Output the [x, y] coordinate of the center of the cell containing the given text.  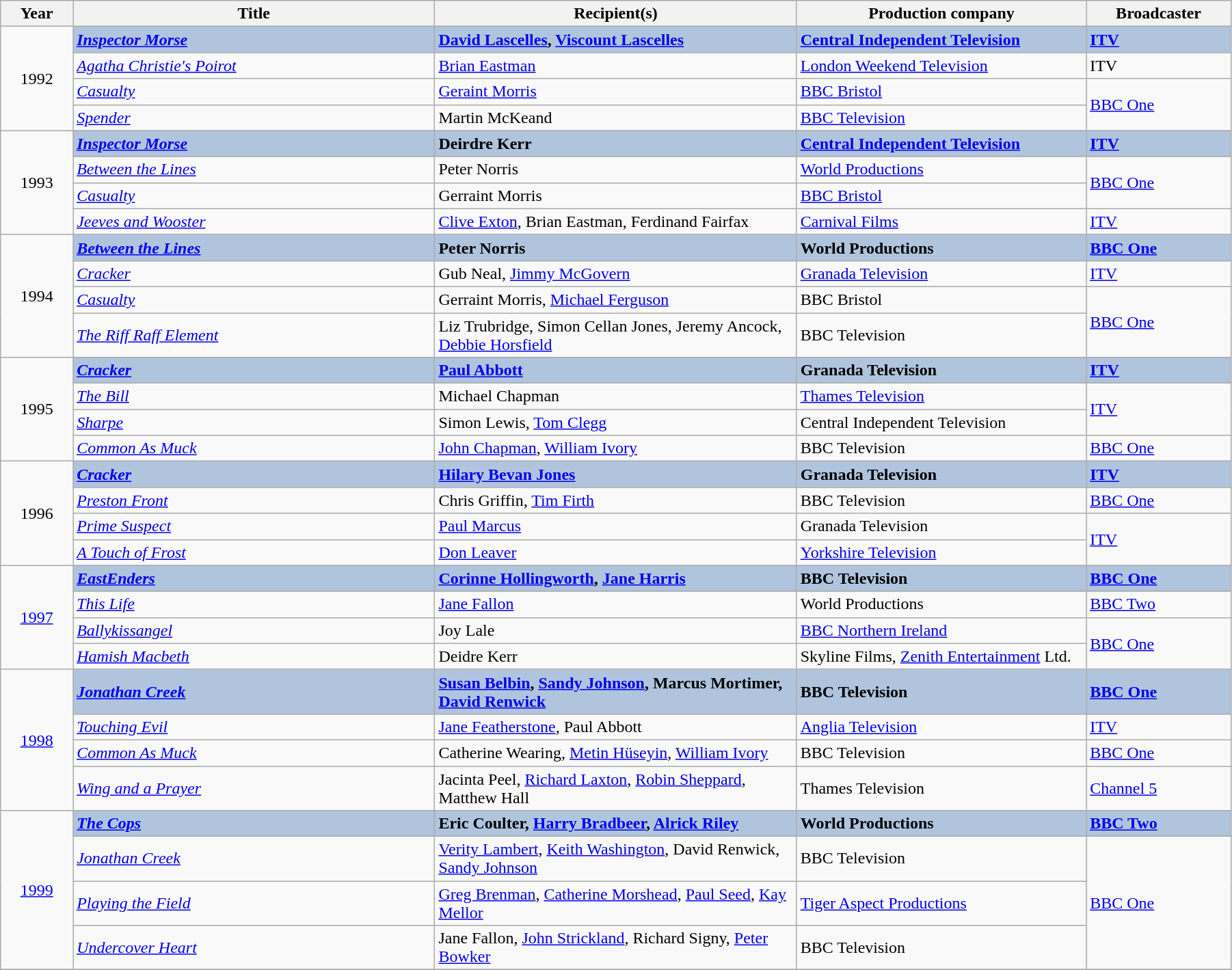
The Riff Raff Element [254, 335]
1995 [37, 409]
Undercover Heart [254, 947]
Production company [941, 14]
1994 [37, 295]
Greg Brenman, Catherine Morshead, Paul Seed, Kay Mellor [615, 904]
Spender [254, 118]
Sharpe [254, 422]
1999 [37, 890]
Geraint Morris [615, 92]
1998 [37, 740]
Gerraint Morris [615, 196]
Simon Lewis, Tom Clegg [615, 422]
Gub Neal, Jimmy McGovern [615, 273]
Yorkshire Television [941, 552]
Playing the Field [254, 904]
1992 [37, 79]
Verity Lambert, Keith Washington, David Renwick, Sandy Johnson [615, 859]
Don Leaver [615, 552]
Prime Suspect [254, 526]
Ballykissangel [254, 630]
Susan Belbin, Sandy Johnson, Marcus Mortimer, David Renwick [615, 692]
Year [37, 14]
Jeeves and Wooster [254, 221]
EastEnders [254, 578]
Broadcaster [1159, 14]
1996 [37, 513]
Catherine Wearing, Metin Hüseyin, William Ivory [615, 753]
Martin McKeand [615, 118]
Tiger Aspect Productions [941, 904]
This Life [254, 604]
Deidre Kerr [615, 656]
1997 [37, 617]
Recipient(s) [615, 14]
Anglia Television [941, 727]
Carnival Films [941, 221]
Liz Trubridge, Simon Cellan Jones, Jeremy Ancock, Debbie Horsfield [615, 335]
The Cops [254, 824]
Channel 5 [1159, 787]
A Touch of Frost [254, 552]
Eric Coulter, Harry Bradbeer, Alrick Riley [615, 824]
Paul Marcus [615, 526]
The Bill [254, 396]
Michael Chapman [615, 396]
1993 [37, 183]
Jane Featherstone, Paul Abbott [615, 727]
Joy Lale [615, 630]
Clive Exton, Brian Eastman, Ferdinand Fairfax [615, 221]
John Chapman, William Ivory [615, 448]
Corinne Hollingworth, Jane Harris [615, 578]
Agatha Christie's Poirot [254, 66]
London Weekend Television [941, 66]
BBC Northern Ireland [941, 630]
Preston Front [254, 500]
Hamish Macbeth [254, 656]
Skyline Films, Zenith Entertainment Ltd. [941, 656]
Hilary Bevan Jones [615, 474]
Deirdre Kerr [615, 144]
Title [254, 14]
David Lascelles, Viscount Lascelles [615, 40]
Jacinta Peel, Richard Laxton, Robin Sheppard, Matthew Hall [615, 787]
Gerraint Morris, Michael Ferguson [615, 299]
Chris Griffin, Tim Firth [615, 500]
Brian Eastman [615, 66]
Wing and a Prayer [254, 787]
Paul Abbott [615, 371]
Touching Evil [254, 727]
Jane Fallon, John Strickland, Richard Signy, Peter Bowker [615, 947]
Jane Fallon [615, 604]
